Output the [x, y] coordinate of the center of the cell containing the given text.  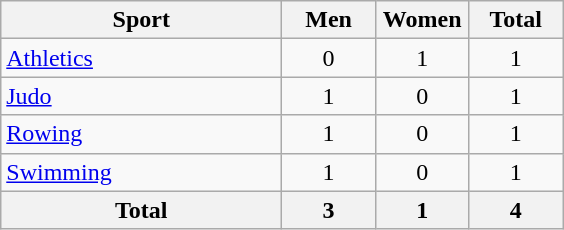
Sport [142, 20]
Swimming [142, 172]
Women [422, 20]
4 [516, 210]
Judo [142, 96]
Rowing [142, 134]
Athletics [142, 58]
Men [329, 20]
3 [329, 210]
